Detect which cell encompasses the target text, then output its [X, Y] center coordinate. 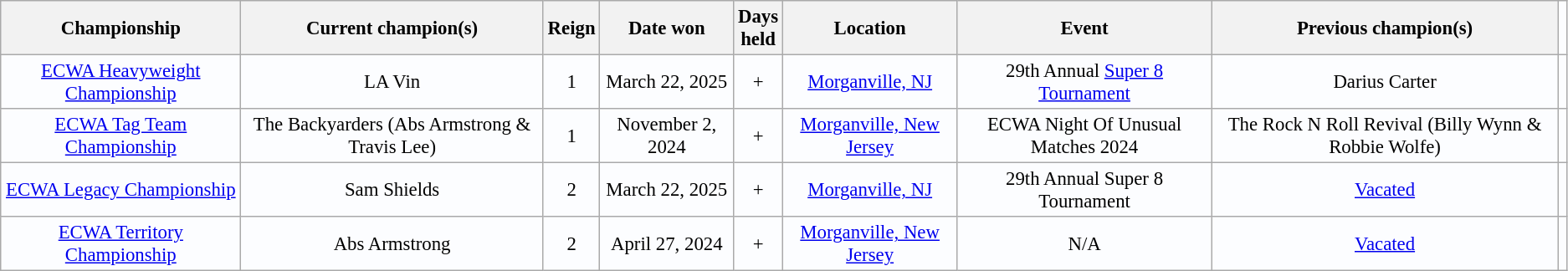
LA Vin [392, 82]
ECWA Night Of Unusual Matches 2024 [1084, 135]
Daysheld [758, 28]
ECWA Heavyweight Championship [120, 82]
Event [1084, 28]
Date won [667, 28]
Current champion(s) [392, 28]
Location [869, 28]
Championship [120, 28]
N/A [1084, 244]
ECWA Territory Championship [120, 244]
April 27, 2024 [667, 244]
November 2, 2024 [667, 135]
ECWA Legacy Championship [120, 191]
The Rock N Roll Revival (Billy Wynn & Robbie Wolfe) [1385, 135]
ECWA Tag Team Championship [120, 135]
Previous champion(s) [1385, 28]
Reign [571, 28]
The Backyarders (Abs Armstrong & Travis Lee) [392, 135]
Sam Shields [392, 191]
Abs Armstrong [392, 244]
Darius Carter [1385, 82]
